For the text-containing cell, return its midpoint in (x, y) coordinate format. 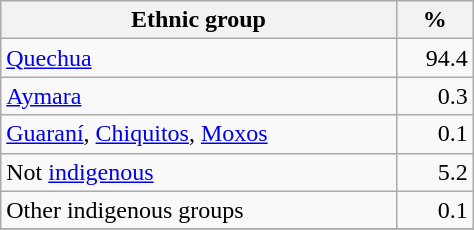
Quechua (198, 58)
Other indigenous groups (198, 210)
Guaraní, Chiquitos, Moxos (198, 134)
94.4 (434, 58)
0.3 (434, 96)
Ethnic group (198, 20)
Not indigenous (198, 172)
Aymara (198, 96)
% (434, 20)
5.2 (434, 172)
